Locate the cell with the specified text and output its (x, y) center coordinate. 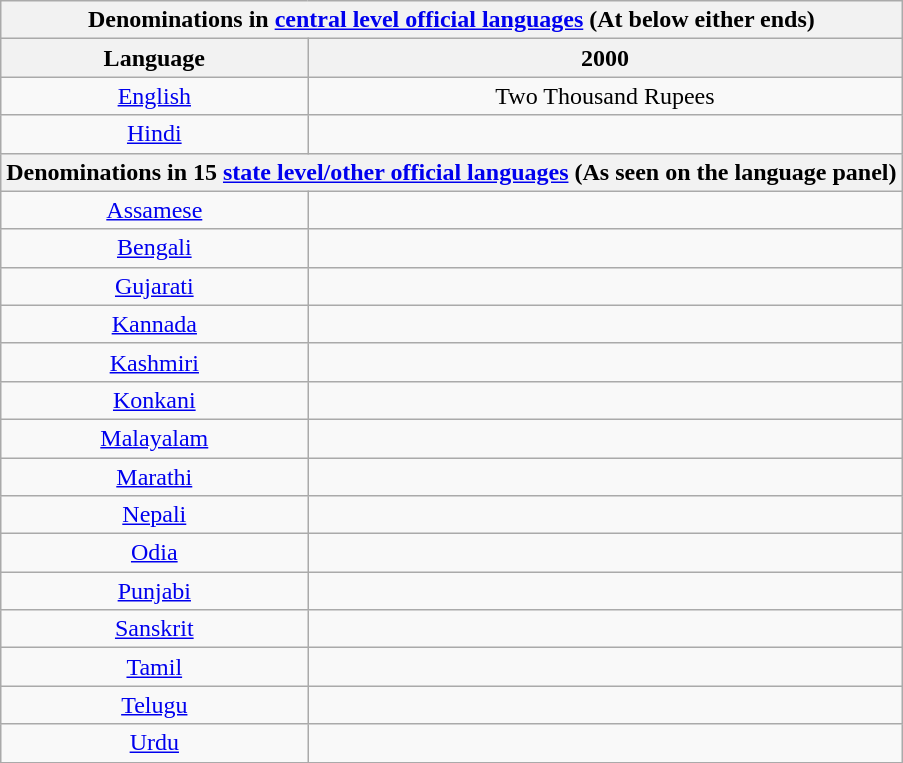
Kashmiri (154, 362)
Odia (154, 553)
Marathi (154, 477)
Language (154, 58)
Gujarati (154, 286)
Denominations in 15 state level/other official languages (As seen on the language panel) (452, 172)
Telugu (154, 705)
Hindi (154, 134)
Urdu (154, 743)
Nepali (154, 515)
Two Thousand Rupees (605, 96)
Punjabi (154, 591)
Assamese (154, 210)
2000 (605, 58)
English (154, 96)
Bengali (154, 248)
Sanskrit (154, 629)
Denominations in central level official languages (At below either ends) (452, 20)
Konkani (154, 400)
Malayalam (154, 438)
Kannada (154, 324)
Tamil (154, 667)
